Detect which cell encompasses the target text, then output its [X, Y] center coordinate. 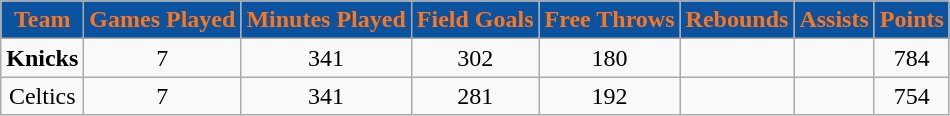
Games Played [162, 20]
192 [610, 96]
784 [912, 58]
Team [42, 20]
Free Throws [610, 20]
Celtics [42, 96]
Field Goals [475, 20]
302 [475, 58]
Minutes Played [326, 20]
Knicks [42, 58]
Assists [834, 20]
180 [610, 58]
Points [912, 20]
754 [912, 96]
Rebounds [737, 20]
281 [475, 96]
